Capture the cell that displays the provided text and extract its (x, y) central coordinate. 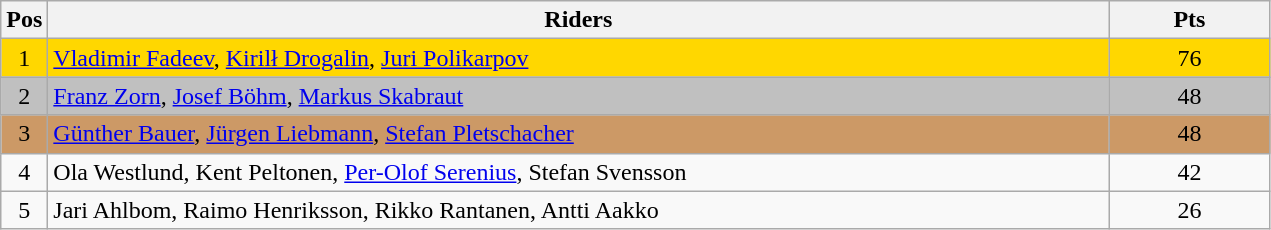
Günther Bauer, Jürgen Liebmann, Stefan Pletschacher (578, 134)
Vladimir Fadeev, Kirilł Drogalin, Juri Polikarpov (578, 58)
2 (24, 96)
1 (24, 58)
26 (1190, 210)
4 (24, 172)
Pos (24, 20)
5 (24, 210)
76 (1190, 58)
Franz Zorn, Josef Böhm, Markus Skabraut (578, 96)
3 (24, 134)
Pts (1190, 20)
42 (1190, 172)
Riders (578, 20)
Ola Westlund, Kent Peltonen, Per-Olof Serenius, Stefan Svensson (578, 172)
Jari Ahlbom, Raimo Henriksson, Rikko Rantanen, Antti Aakko (578, 210)
